Output the [X, Y] coordinate of the center of the cell containing the given text.  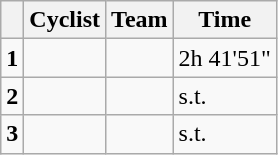
Team [140, 20]
Time [224, 20]
1 [12, 58]
2h 41'51" [224, 58]
2 [12, 96]
3 [12, 134]
Cyclist [65, 20]
